Pinpoint the cell where the given text exists, returning its (x, y) midpoint coordinate. 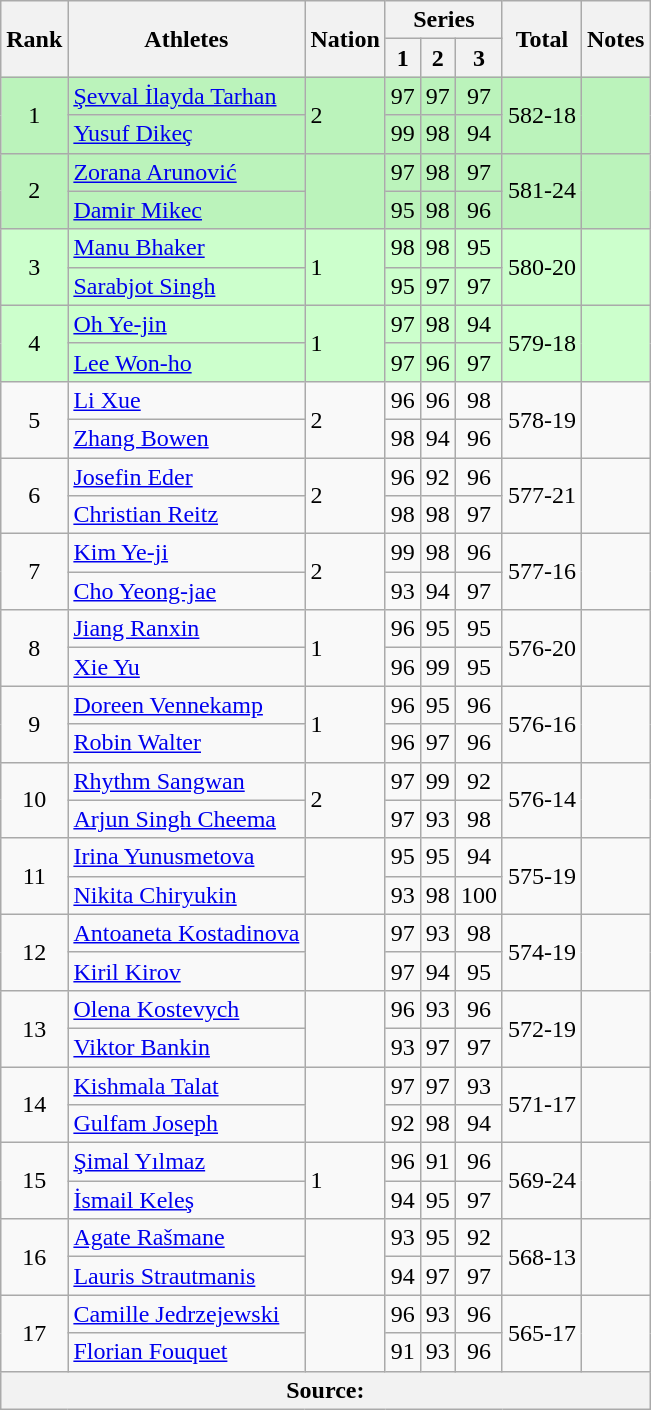
Kiril Kirov (186, 971)
582-18 (542, 115)
8 (34, 648)
Christian Reitz (186, 515)
10 (34, 800)
Oh Ye-jin (186, 324)
12 (34, 952)
Cho Yeong-jae (186, 591)
Doreen Vennekamp (186, 705)
İsmail Keleş (186, 1200)
Zhang Bowen (186, 438)
576-20 (542, 648)
568-13 (542, 1257)
7 (34, 572)
575-19 (542, 876)
Total (542, 39)
569-24 (542, 1181)
Irina Yunusmetova (186, 857)
576-16 (542, 724)
Athletes (186, 39)
Rank (34, 39)
Manu Bhaker (186, 248)
Series (444, 20)
14 (34, 1104)
578-19 (542, 419)
579-18 (542, 343)
Yusuf Dikeç (186, 134)
Rhythm Sangwan (186, 781)
Kishmala Talat (186, 1085)
Florian Fouquet (186, 1352)
571-17 (542, 1104)
Antoaneta Kostadinova (186, 933)
Viktor Bankin (186, 1047)
577-21 (542, 496)
Arjun Singh Cheema (186, 819)
Lauris Strautmanis (186, 1276)
Josefin Eder (186, 477)
Kim Ye-ji (186, 553)
Agate Rašmane (186, 1238)
Li Xue (186, 400)
572-19 (542, 1028)
574-19 (542, 952)
Robin Walter (186, 743)
Camille Jedrzejewski (186, 1314)
Lee Won-ho (186, 362)
Şevval İlayda Tarhan (186, 96)
576-14 (542, 800)
Jiang Ranxin (186, 629)
Olena Kostevych (186, 1009)
16 (34, 1257)
Source: (326, 1390)
Sarabjot Singh (186, 286)
Damir Mikec (186, 210)
Gulfam Joseph (186, 1124)
Xie Yu (186, 667)
4 (34, 343)
13 (34, 1028)
Nikita Chiryukin (186, 895)
15 (34, 1181)
577-16 (542, 572)
9 (34, 724)
6 (34, 496)
5 (34, 419)
580-20 (542, 267)
Şimal Yılmaz (186, 1162)
Zorana Arunović (186, 172)
17 (34, 1333)
565-17 (542, 1333)
100 (478, 895)
Nation (345, 39)
11 (34, 876)
Notes (616, 39)
581-24 (542, 191)
